Find where the given text appears and provide that cell's center as [x, y] coordinate. 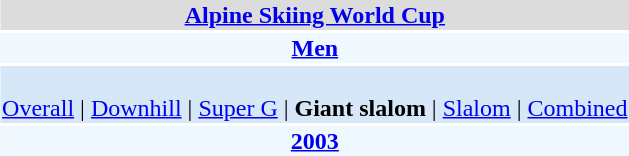
Alpine Skiing World Cup [315, 15]
Men [315, 48]
2003 [315, 141]
Overall | Downhill | Super G | Giant slalom | Slalom | Combined [315, 94]
